Pinpoint the cell where the given text exists, returning its (X, Y) midpoint coordinate. 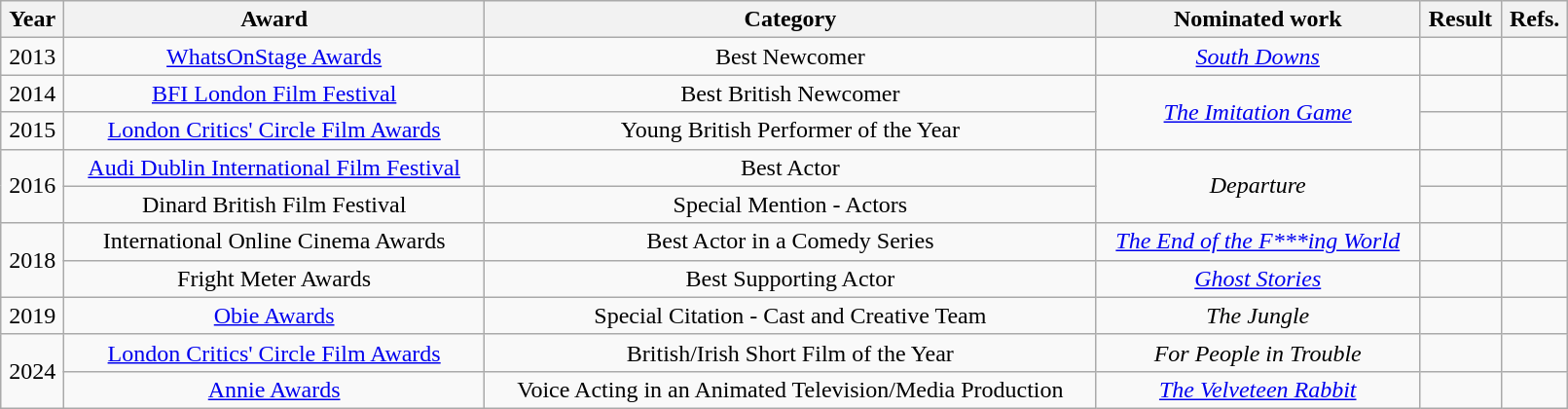
2014 (33, 93)
Young British Performer of the Year (790, 130)
Refs. (1534, 19)
South Downs (1258, 56)
Annie Awards (274, 390)
British/Irish Short Film of the Year (790, 353)
Nominated work (1258, 19)
The Velveteen Rabbit (1258, 390)
2015 (33, 130)
2019 (33, 316)
Special Citation - Cast and Creative Team (790, 316)
Best Supporting Actor (790, 279)
Special Mention - Actors (790, 204)
The Jungle (1258, 316)
Best Newcomer (790, 56)
Fright Meter Awards (274, 279)
Best Actor (790, 167)
WhatsOnStage Awards (274, 56)
Category (790, 19)
Dinard British Film Festival (274, 204)
Award (274, 19)
For People in Trouble (1258, 353)
Obie Awards (274, 316)
2016 (33, 186)
The End of the F***ing World (1258, 242)
2018 (33, 260)
International Online Cinema Awards (274, 242)
Ghost Stories (1258, 279)
Voice Acting in an Animated Television/Media Production (790, 390)
Best Actor in a Comedy Series (790, 242)
Result (1460, 19)
2024 (33, 371)
The Imitation Game (1258, 112)
BFI London Film Festival (274, 93)
Year (33, 19)
Departure (1258, 186)
Best British Newcomer (790, 93)
Audi Dublin International Film Festival (274, 167)
2013 (33, 56)
